Find where the given text appears and provide that cell's center as (x, y) coordinate. 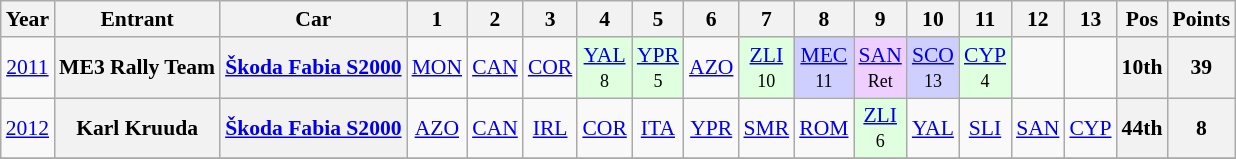
SAN Ret (880, 68)
12 (1038, 19)
Points (1201, 19)
Year (28, 19)
YAL 8 (604, 68)
SLI (985, 128)
CYP (1090, 128)
ZLI 10 (766, 68)
44th (1142, 128)
YPR (711, 128)
10 (933, 19)
YPR 5 (658, 68)
Car (313, 19)
2012 (28, 128)
Entrant (137, 19)
1 (438, 19)
Pos (1142, 19)
IRL (550, 128)
MEC 11 (824, 68)
MON (438, 68)
6 (711, 19)
ROM (824, 128)
ME3 Rally Team (137, 68)
SAN (1038, 128)
11 (985, 19)
CYP 4 (985, 68)
Karl Kruuda (137, 128)
5 (658, 19)
YAL (933, 128)
9 (880, 19)
SCO 13 (933, 68)
4 (604, 19)
13 (1090, 19)
SMR (766, 128)
7 (766, 19)
39 (1201, 68)
3 (550, 19)
ITA (658, 128)
2 (495, 19)
2011 (28, 68)
ZLI6 (880, 128)
10th (1142, 68)
